Search for the cell housing the specified text and yield its (X, Y) center coordinate. 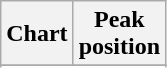
Peakposition (119, 34)
Chart (37, 34)
